Determine the [x, y] coordinate at the center of the cell enclosing the given text.  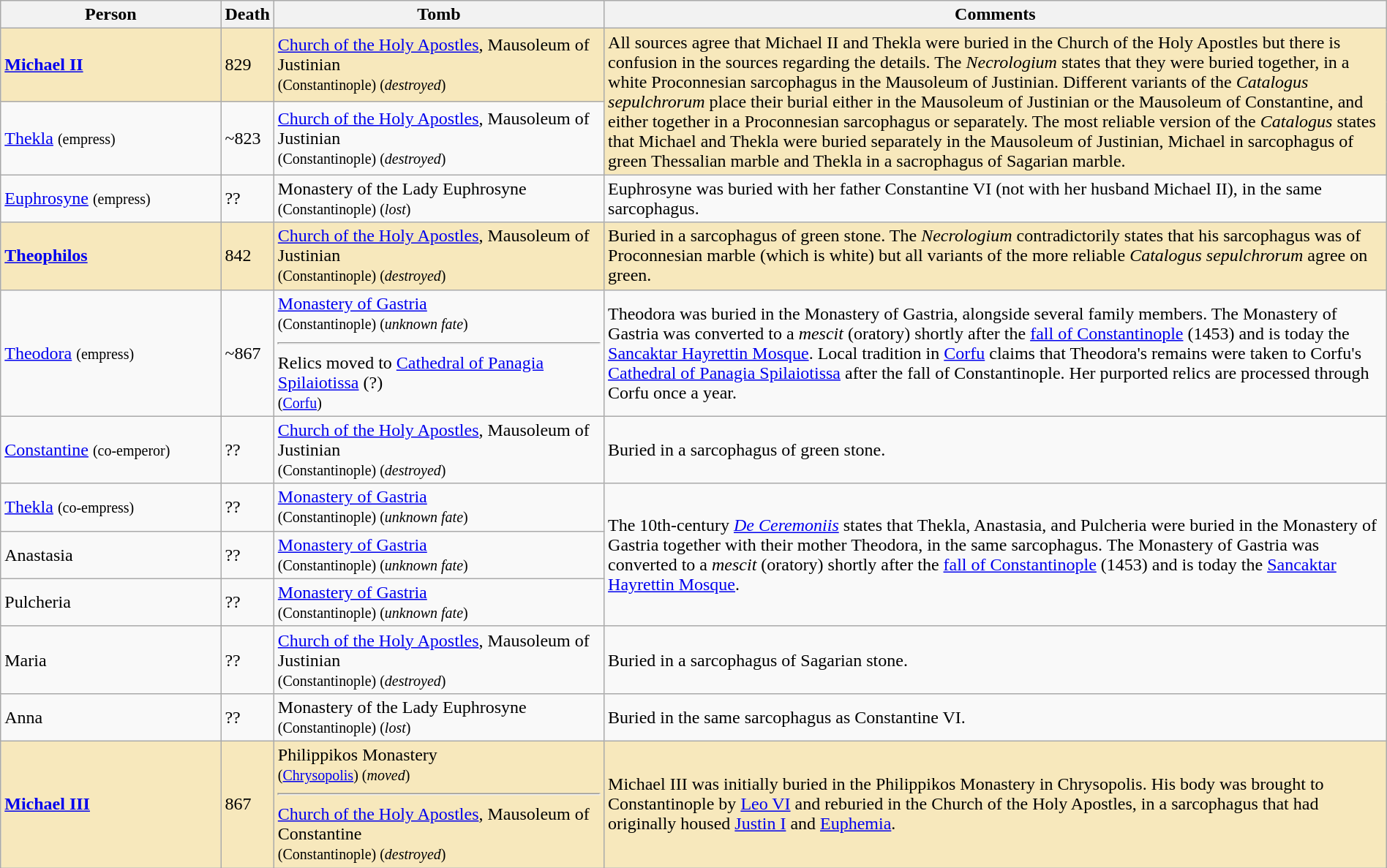
Euphrosyne was buried with her father Constantine VI (not with her husband Michael II), in the same sarcophagus. [996, 199]
Anastasia [111, 554]
Monastery of Gastria(Constantinople) (unknown fate)Relics moved to Cathedral of Panagia Spilaiotissa (?)(Corfu) [439, 352]
Michael III [111, 804]
Thekla (empress) [111, 138]
Pulcheria [111, 603]
Constantine (co-emperor) [111, 450]
867 [247, 804]
Theodora (empress) [111, 352]
Maria [111, 660]
829 [247, 65]
Philippikos Monastery(Chrysopolis) (moved)Church of the Holy Apostles, Mausoleum of Constantine(Constantinople) (destroyed) [439, 804]
Buried in a sarcophagus of Sagarian stone. [996, 660]
~867 [247, 352]
Euphrosyne (empress) [111, 199]
Buried in the same sarcophagus as Constantine VI. [996, 717]
Theophilos [111, 256]
Death [247, 15]
Comments [996, 15]
Thekla (co-empress) [111, 507]
Anna [111, 717]
Person [111, 15]
~823 [247, 138]
Michael II [111, 65]
Buried in a sarcophagus of green stone. [996, 450]
842 [247, 256]
Tomb [439, 15]
